Return [x, y] of the center of cell containing provided text 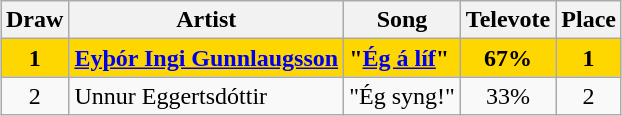
"Ég á líf" [402, 58]
67% [508, 58]
Place [589, 20]
Eyþór Ingi Gunnlaugsson [206, 58]
Televote [508, 20]
33% [508, 96]
Draw [34, 20]
"Ég syng!" [402, 96]
Unnur Eggertsdóttir [206, 96]
Artist [206, 20]
Song [402, 20]
